Extract the [x, y] coordinate from the center of the cell holding the provided text.  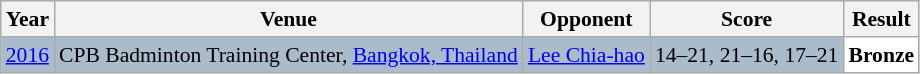
2016 [28, 55]
Result [881, 19]
Venue [288, 19]
Lee Chia-hao [586, 55]
Bronze [881, 55]
Year [28, 19]
CPB Badminton Training Center, Bangkok, Thailand [288, 55]
Opponent [586, 19]
14–21, 21–16, 17–21 [747, 55]
Score [747, 19]
